Determine the (X, Y) coordinate at the center of the cell enclosing the given text.  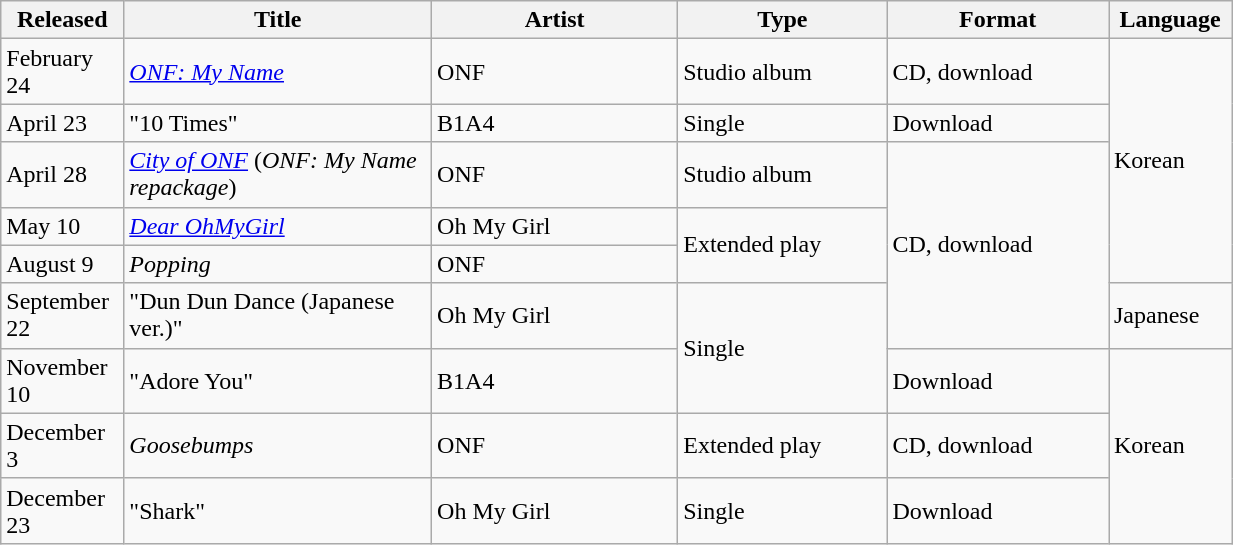
Title (278, 20)
Dear OhMyGirl (278, 226)
Language (1170, 20)
May 10 (62, 226)
April 28 (62, 174)
November 10 (62, 380)
Format (998, 20)
"10 Times" (278, 123)
"Dun Dun Dance (Japanese ver.)" (278, 316)
Artist (555, 20)
September 22 (62, 316)
Popping (278, 264)
December 23 (62, 510)
ONF: My Name (278, 72)
Goosebumps (278, 446)
"Shark" (278, 510)
Japanese (1170, 316)
Type (782, 20)
April 23 (62, 123)
City of ONF (ONF: My Name repackage) (278, 174)
February 24 (62, 72)
"Adore You" (278, 380)
Released (62, 20)
December 3 (62, 446)
August 9 (62, 264)
